Return [x, y] of the center of cell containing provided text 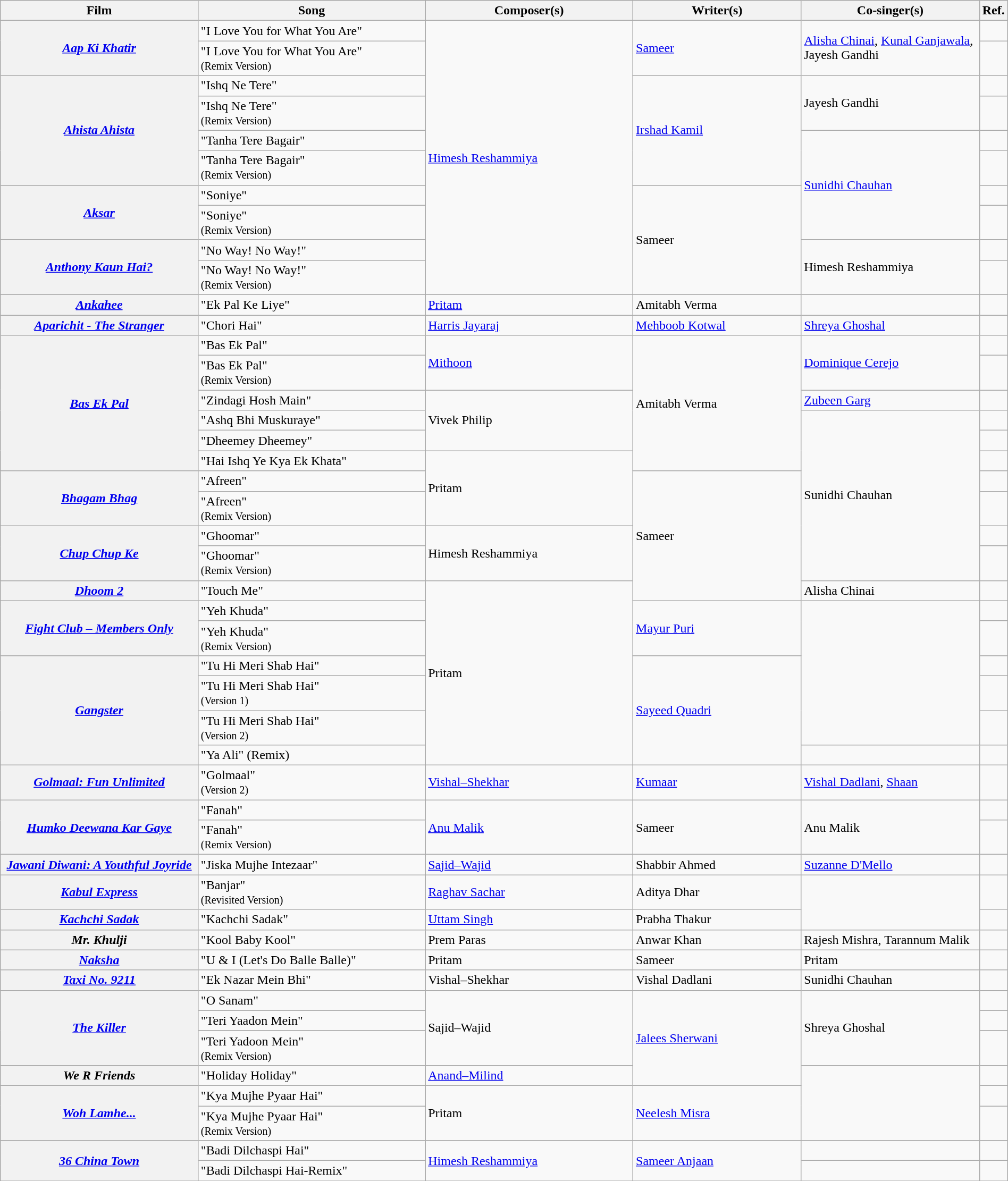
"Jiska Mujhe Intezaar" [312, 865]
Irshad Kamil [717, 130]
Suzanne D'Mello [890, 865]
Mithoon [530, 362]
"Chori Hai" [312, 325]
Chup Chup Ke [99, 553]
"Ghoomar" [312, 536]
"Hai Ishq Ye Kya Ek Khata" [312, 461]
Golmaal: Fun Unlimited [99, 782]
Co-singer(s) [890, 11]
Composer(s) [530, 11]
Ahista Ahista [99, 130]
"Banjar"(Revisited Version) [312, 892]
"Ghoomar"(Remix Version) [312, 563]
Film [99, 11]
"U & I (Let's Do Balle Balle)" [312, 960]
"Ishq Ne Tere"(Remix Version) [312, 113]
Bhagam Bhag [99, 499]
"Ashq Bhi Muskuraye" [312, 420]
"Badi Dilchaspi Hai" [312, 1151]
"Tanha Tere Bagair" [312, 140]
Mayur Puri [717, 628]
Fight Club – Members Only [99, 628]
Jayesh Gandhi [890, 103]
Harris Jayaraj [530, 325]
Vishal Dadlani, Shaan [890, 782]
Anthony Kaun Hai? [99, 267]
Kabul Express [99, 892]
Naksha [99, 960]
Aparichit - The Stranger [99, 325]
"Soniye" [312, 195]
"Fanah" [312, 810]
"Ishq Ne Tere" [312, 86]
"No Way! No Way!"(Remix Version) [312, 277]
"Bas Ek Pal" [312, 345]
Jalees Sherwani [717, 1037]
Dhoom 2 [99, 590]
Prem Paras [530, 940]
"Holiday Holiday" [312, 1075]
"Touch Me" [312, 590]
36 China Town [99, 1161]
Aap Ki Khatir [99, 48]
"Kachchi Sadak" [312, 920]
Aditya Dhar [717, 892]
"Fanah"(Remix Version) [312, 838]
Uttam Singh [530, 920]
Rajesh Mishra, Tarannum Malik [890, 940]
Neelesh Misra [717, 1113]
Raghav Sachar [530, 892]
Anwar Khan [717, 940]
"Afreen" [312, 481]
"I Love You for What You Are" [312, 31]
Sameer Anjaan [717, 1161]
Woh Lamhe... [99, 1113]
Ref. [993, 11]
Taxi No. 9211 [99, 980]
Gangster [99, 710]
Vivek Philip [530, 420]
Vishal Dadlani [717, 980]
Mr. Khulji [99, 940]
Humko Deewana Kar Gaye [99, 827]
"Kya Mujhe Pyaar Hai" [312, 1095]
"Kool Baby Kool" [312, 940]
Dominique Cerejo [890, 362]
"Zindagi Hosh Main" [312, 400]
"Tu Hi Meri Shab Hai"(Version 1) [312, 693]
"Badi Dilchaspi Hai-Remix" [312, 1171]
Ankahee [99, 305]
"Ek Nazar Mein Bhi" [312, 980]
"Tu Hi Meri Shab Hai"(Version 2) [312, 727]
"Ek Pal Ke Liye" [312, 305]
Jawani Diwani: A Youthful Joyride [99, 865]
"Afreen"(Remix Version) [312, 508]
Song [312, 11]
Sayeed Quadri [717, 710]
"Teri Yadoon Mein"(Remix Version) [312, 1048]
"Ya Ali" (Remix) [312, 755]
Kachchi Sadak [99, 920]
Alisha Chinai [890, 590]
"Dheemey Dheemey" [312, 441]
Anand–Milind [530, 1075]
"Yeh Khuda"(Remix Version) [312, 638]
"Yeh Khuda" [312, 611]
"I Love You for What You Are"(Remix Version) [312, 58]
"Bas Ek Pal"(Remix Version) [312, 373]
Writer(s) [717, 11]
"Tanha Tere Bagair"(Remix Version) [312, 168]
"Teri Yaadon Mein" [312, 1020]
"Soniye"(Remix Version) [312, 222]
Mehboob Kotwal [717, 325]
Shabbir Ahmed [717, 865]
"Kya Mujhe Pyaar Hai"(Remix Version) [312, 1123]
Kumaar [717, 782]
Aksar [99, 213]
The Killer [99, 1028]
Zubeen Garg [890, 400]
"Golmaal"(Version 2) [312, 782]
We R Friends [99, 1075]
"Tu Hi Meri Shab Hai" [312, 665]
"No Way! No Way!" [312, 250]
Bas Ek Pal [99, 403]
"O Sanam" [312, 1000]
Prabha Thakur [717, 920]
Alisha Chinai, Kunal Ganjawala, Jayesh Gandhi [890, 48]
